Pinpoint the cell where the given text exists, returning its (x, y) midpoint coordinate. 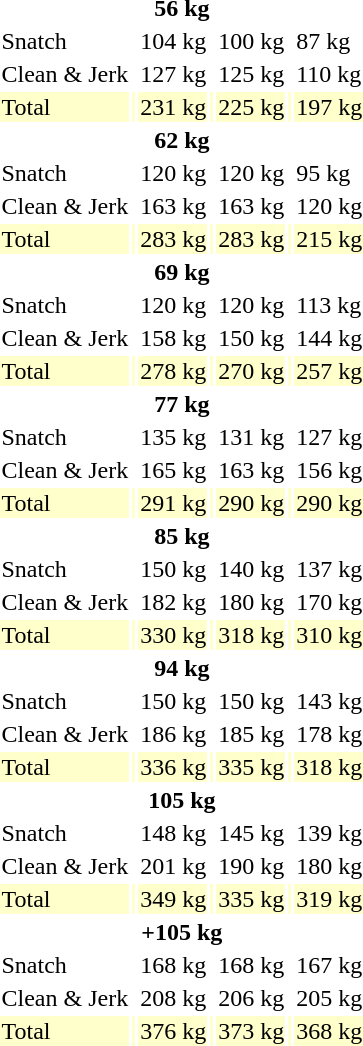
208 kg (174, 998)
330 kg (174, 635)
104 kg (174, 41)
158 kg (174, 338)
127 kg (174, 74)
186 kg (174, 734)
131 kg (252, 437)
148 kg (174, 833)
206 kg (252, 998)
290 kg (252, 503)
278 kg (174, 371)
201 kg (174, 866)
231 kg (174, 107)
336 kg (174, 767)
270 kg (252, 371)
373 kg (252, 1031)
185 kg (252, 734)
376 kg (174, 1031)
349 kg (174, 899)
165 kg (174, 470)
125 kg (252, 74)
182 kg (174, 602)
225 kg (252, 107)
318 kg (252, 635)
291 kg (174, 503)
145 kg (252, 833)
190 kg (252, 866)
100 kg (252, 41)
135 kg (174, 437)
180 kg (252, 602)
140 kg (252, 569)
